Identify which cell holds the provided text, then report its (X, Y) central coordinate. 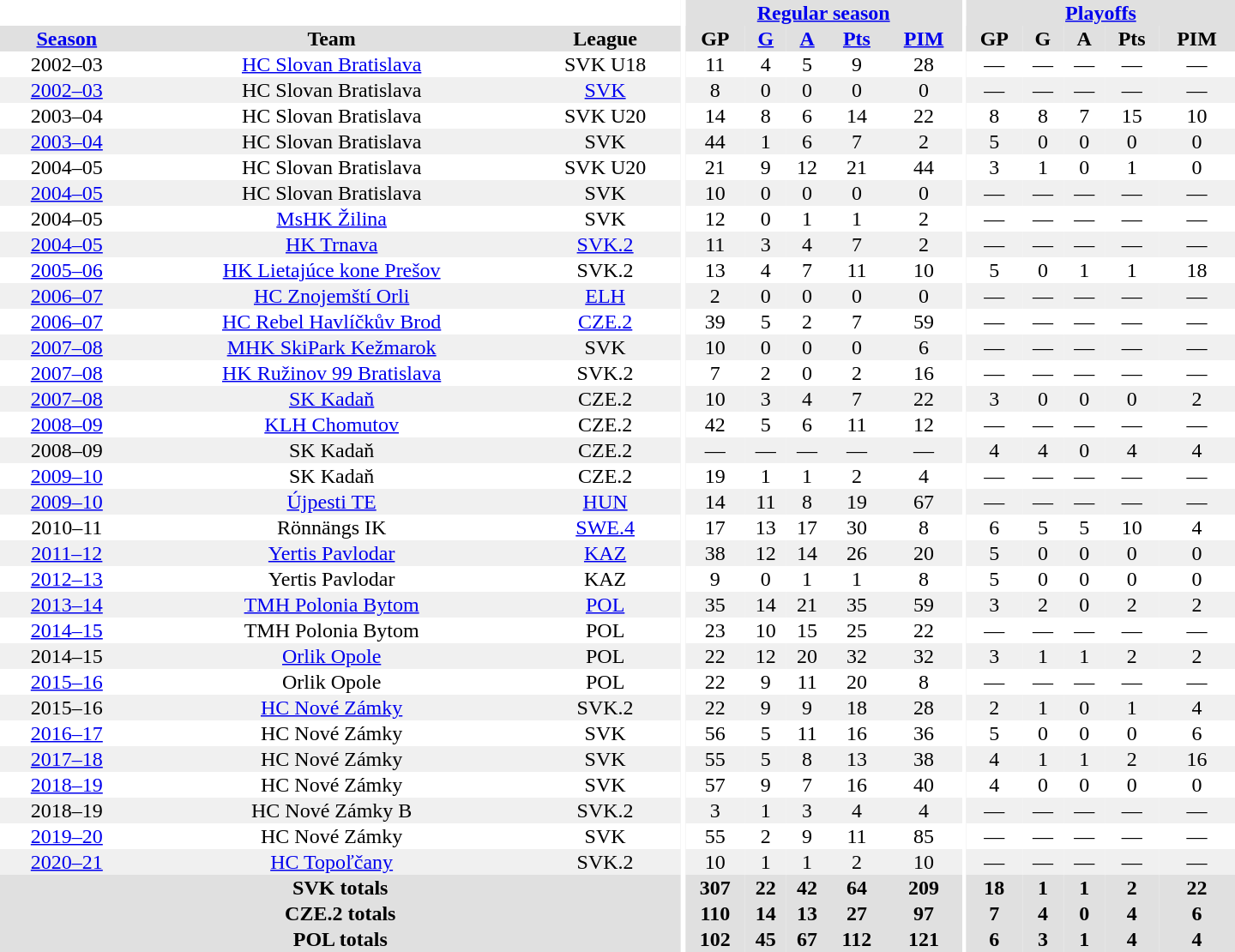
36 (925, 733)
2011–12 (67, 553)
30 (856, 527)
POL totals (340, 939)
HK Trnava (332, 244)
45 (766, 939)
Regular season (823, 13)
26 (856, 553)
2019–20 (67, 836)
MHK SkiPark Kežmarok (332, 347)
112 (856, 939)
64 (856, 888)
307 (715, 888)
121 (925, 939)
Rönnängs IK (332, 527)
97 (925, 913)
Team (332, 39)
2010–11 (67, 527)
HC Topoľčany (332, 862)
League (605, 39)
SVK U18 (605, 64)
2020–21 (67, 862)
85 (925, 836)
Playoffs (1101, 13)
HUN (605, 502)
39 (715, 322)
2016–17 (67, 733)
2013–14 (67, 605)
HK Ružinov 99 Bratislava (332, 373)
MsHK Žilina (332, 219)
2017–18 (67, 759)
CZE.2 totals (340, 913)
2012–13 (67, 579)
Season (67, 39)
27 (856, 913)
ELH (605, 296)
HC Znojemští Orli (332, 296)
56 (715, 733)
SWE.4 (605, 527)
40 (925, 785)
SVK totals (340, 888)
2005–06 (67, 270)
23 (715, 630)
HK Lietajúce kone Prešov (332, 270)
110 (715, 913)
Újpesti TE (332, 502)
102 (715, 939)
HC Nové Zámky B (332, 810)
25 (856, 630)
57 (715, 785)
KLH Chomutov (332, 425)
209 (925, 888)
HC Rebel Havlíčkův Brod (332, 322)
